Find where the given text appears and provide that cell's center as (X, Y) coordinate. 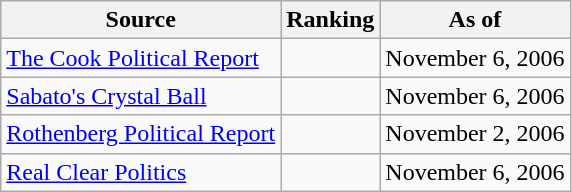
Sabato's Crystal Ball (141, 96)
Ranking (330, 20)
Source (141, 20)
As of (475, 20)
The Cook Political Report (141, 58)
Real Clear Politics (141, 172)
November 2, 2006 (475, 134)
Rothenberg Political Report (141, 134)
